Detect which cell encompasses the target text, then output its (X, Y) center coordinate. 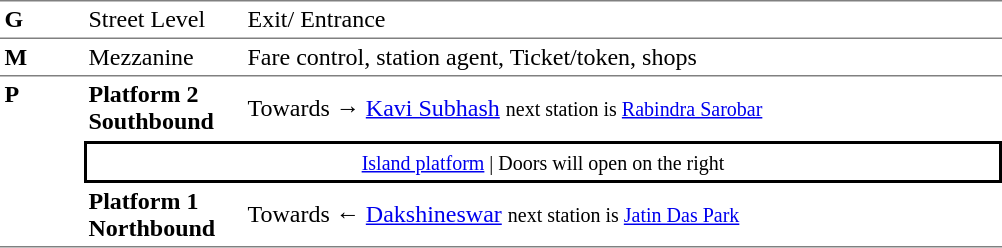
Towards → Kavi Subhash next station is Rabindra Sarobar (622, 108)
Platform 2Southbound (164, 108)
Street Level (164, 20)
Platform 1Northbound (164, 215)
P (42, 162)
M (42, 58)
G (42, 20)
Mezzanine (164, 58)
Exit/ Entrance (622, 20)
Towards ← Dakshineswar next station is Jatin Das Park (622, 215)
Fare control, station agent, Ticket/token, shops (622, 58)
Island platform | Doors will open on the right (543, 162)
